Identify which cell holds the provided text, then report its (X, Y) central coordinate. 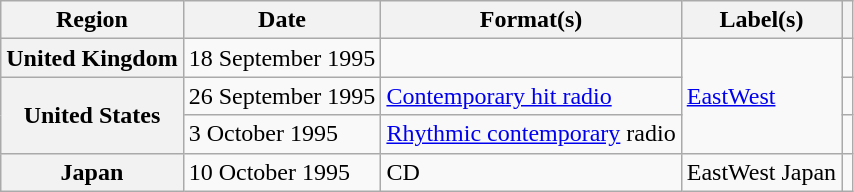
United States (92, 115)
Region (92, 20)
Rhythmic contemporary radio (531, 134)
United Kingdom (92, 58)
Format(s) (531, 20)
Japan (92, 172)
3 October 1995 (282, 134)
Contemporary hit radio (531, 96)
18 September 1995 (282, 58)
Date (282, 20)
26 September 1995 (282, 96)
EastWest (761, 96)
10 October 1995 (282, 172)
Label(s) (761, 20)
CD (531, 172)
EastWest Japan (761, 172)
